Scan for the cell matching the given text and deliver its (x, y) coordinate at center. 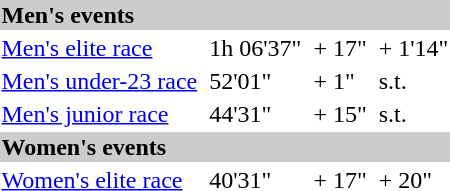
+ 17" (340, 48)
Women's events (225, 147)
1h 06'37" (256, 48)
+ 1" (340, 81)
Men's junior race (100, 114)
44'31" (256, 114)
+ 1'14" (414, 48)
Men's under-23 race (100, 81)
Men's events (225, 15)
52'01" (256, 81)
+ 15" (340, 114)
Men's elite race (100, 48)
